Scan for the cell matching the given text and deliver its (X, Y) coordinate at center. 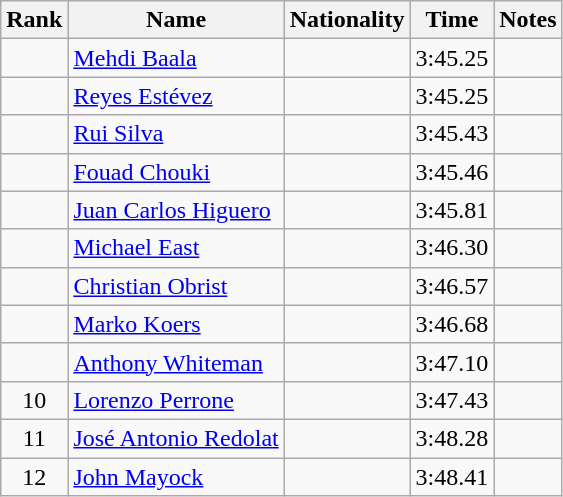
José Antonio Redolat (176, 438)
3:46.30 (452, 248)
3:48.41 (452, 477)
3:45.46 (452, 172)
Mehdi Baala (176, 58)
Time (452, 20)
Fouad Chouki (176, 172)
3:48.28 (452, 438)
Notes (528, 20)
Reyes Estévez (176, 96)
Marko Koers (176, 324)
Lorenzo Perrone (176, 400)
3:46.68 (452, 324)
3:46.57 (452, 286)
Christian Obrist (176, 286)
John Mayock (176, 477)
3:47.10 (452, 362)
10 (34, 400)
Juan Carlos Higuero (176, 210)
12 (34, 477)
3:45.43 (452, 134)
Nationality (347, 20)
3:45.81 (452, 210)
Rank (34, 20)
3:47.43 (452, 400)
Name (176, 20)
Michael East (176, 248)
Rui Silva (176, 134)
Anthony Whiteman (176, 362)
11 (34, 438)
